Search for the cell housing the specified text and yield its [X, Y] center coordinate. 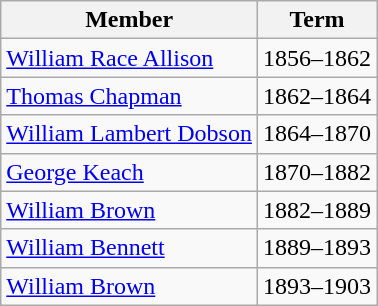
Thomas Chapman [130, 96]
William Bennett [130, 248]
1864–1870 [316, 134]
1862–1864 [316, 96]
1889–1893 [316, 248]
1856–1862 [316, 58]
William Race Allison [130, 58]
Member [130, 20]
1870–1882 [316, 172]
Term [316, 20]
1893–1903 [316, 286]
William Lambert Dobson [130, 134]
1882–1889 [316, 210]
George Keach [130, 172]
